Return (X, Y) of the center of cell containing provided text 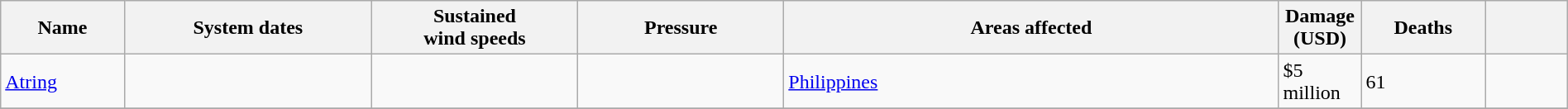
$5 million (1320, 81)
Philippines (1031, 81)
61 (1423, 81)
Deaths (1423, 28)
System dates (248, 28)
Pressure (681, 28)
Sustainedwind speeds (475, 28)
Areas affected (1031, 28)
Name (63, 28)
Atring (63, 81)
Damage(USD) (1320, 28)
